Search for the cell housing the specified text and yield its [x, y] center coordinate. 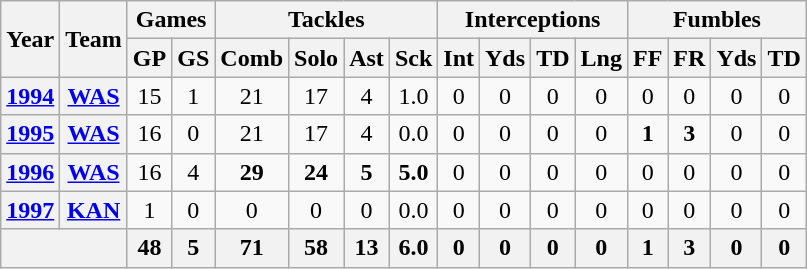
Ast [367, 58]
FF [647, 58]
15 [149, 96]
29 [252, 172]
24 [316, 172]
Sck [413, 58]
Games [170, 20]
Lng [601, 58]
71 [252, 248]
1.0 [413, 96]
Solo [316, 58]
1997 [30, 210]
1995 [30, 134]
FR [690, 58]
GP [149, 58]
Fumbles [716, 20]
Int [459, 58]
Comb [252, 58]
KAN [94, 210]
13 [367, 248]
Tackles [326, 20]
Year [30, 39]
GS [194, 58]
Team [94, 39]
5.0 [413, 172]
Interceptions [533, 20]
58 [316, 248]
48 [149, 248]
1994 [30, 96]
6.0 [413, 248]
1996 [30, 172]
